Output the (x, y) coordinate of the center of the cell containing the given text.  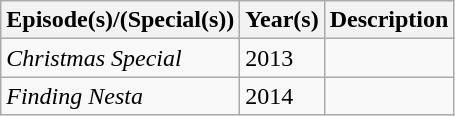
Christmas Special (120, 58)
Finding Nesta (120, 96)
Description (389, 20)
2013 (282, 58)
Year(s) (282, 20)
Episode(s)/(Special(s)) (120, 20)
2014 (282, 96)
